Output the [X, Y] coordinate of the center of the cell containing the given text.  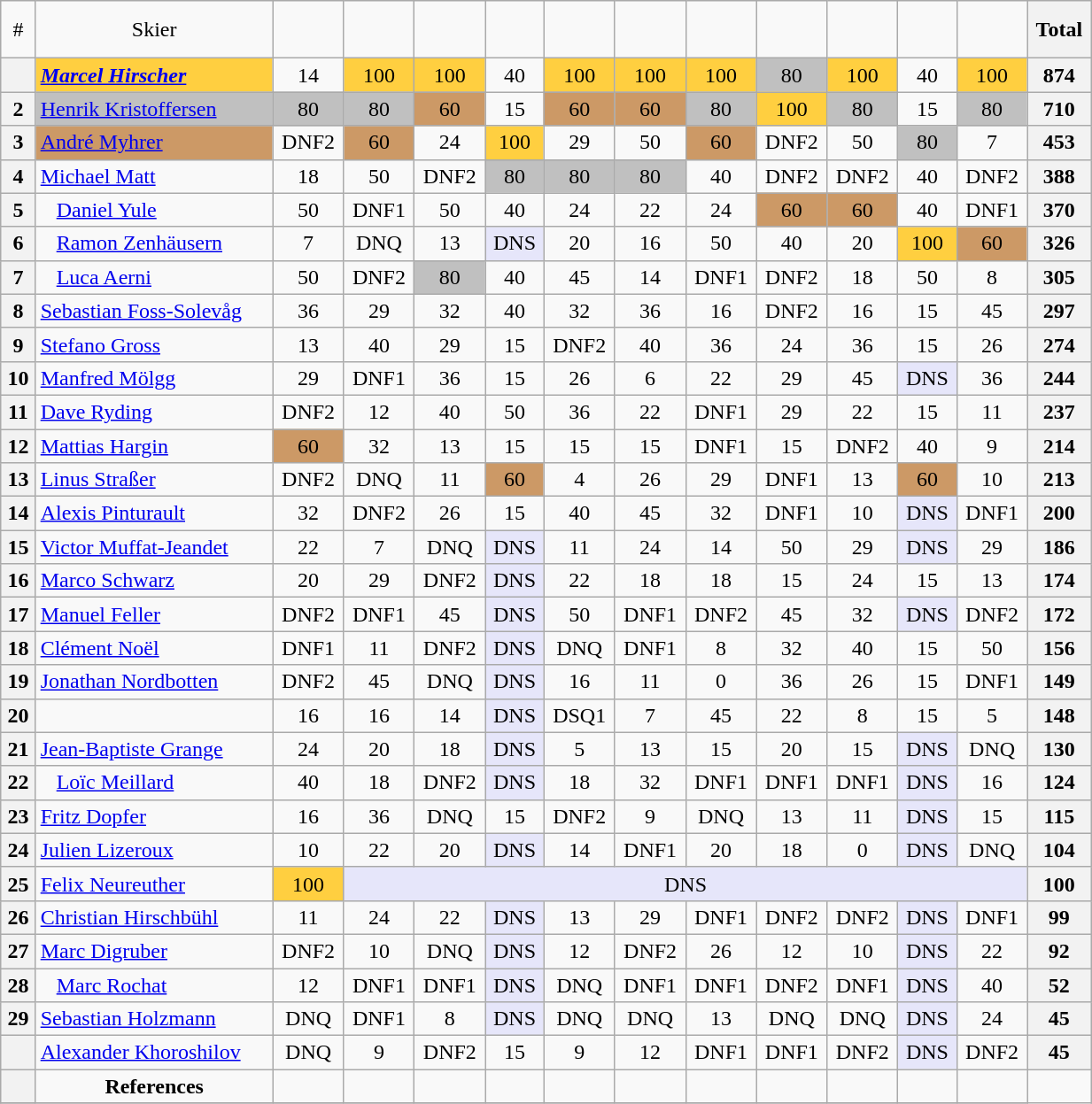
Victor Muffat-Jeandet [154, 547]
237 [1059, 412]
19 [18, 682]
Sebastian Holzmann [154, 1019]
124 [1059, 783]
Stefano Gross [154, 344]
DSQ1 [579, 715]
21 [18, 749]
99 [1059, 917]
453 [1059, 143]
200 [1059, 513]
Daniel Yule [154, 210]
28 [18, 985]
244 [1059, 378]
Marc Rochat [154, 985]
23 [18, 816]
Jonathan Nordbotten [154, 682]
Henrik Kristoffersen [154, 109]
Felix Neureuther [154, 884]
274 [1059, 344]
17 [18, 614]
Sebastian Foss-Solevåg [154, 311]
25 [18, 884]
297 [1059, 311]
92 [1059, 951]
370 [1059, 210]
Marc Digruber [154, 951]
130 [1059, 749]
Loïc Meillard [154, 783]
Marcel Hirscher [154, 75]
213 [1059, 480]
Fritz Dopfer [154, 816]
2 [18, 109]
Luca Aerni [154, 277]
115 [1059, 816]
104 [1059, 850]
186 [1059, 547]
Julien Lizeroux [154, 850]
# [18, 30]
Manuel Feller [154, 614]
388 [1059, 176]
172 [1059, 614]
874 [1059, 75]
Michael Matt [154, 176]
174 [1059, 581]
Ramon Zenhäusern [154, 243]
3 [18, 143]
Skier [154, 30]
27 [18, 951]
214 [1059, 445]
Marco Schwarz [154, 581]
Mattias Hargin [154, 445]
Total [1059, 30]
André Myhrer [154, 143]
326 [1059, 243]
Linus Straßer [154, 480]
Clément Noël [154, 648]
149 [1059, 682]
Alexis Pinturault [154, 513]
148 [1059, 715]
Dave Ryding [154, 412]
710 [1059, 109]
156 [1059, 648]
Christian Hirschbühl [154, 917]
Alexander Khoroshilov [154, 1053]
52 [1059, 985]
305 [1059, 277]
Jean-Baptiste Grange [154, 749]
Manfred Mölgg [154, 378]
References [154, 1086]
